Return [x, y] of the center of cell containing provided text 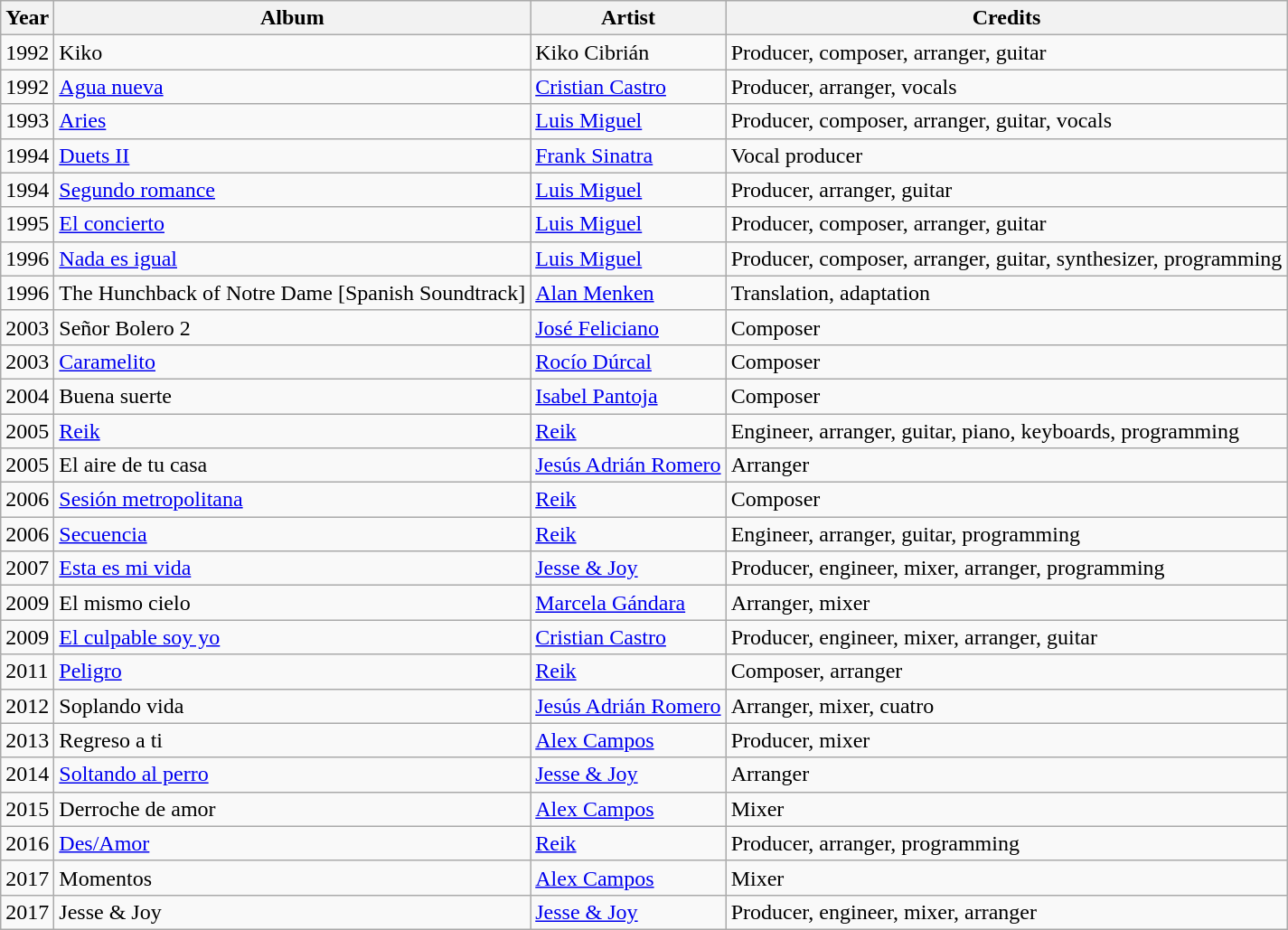
Translation, adaptation [1007, 293]
Señor Bolero 2 [293, 327]
2015 [27, 809]
El culpable soy yo [293, 637]
Producer, arranger, guitar [1007, 190]
2016 [27, 843]
Duets II [293, 155]
Caramelito [293, 362]
Producer, arranger, vocals [1007, 87]
2004 [27, 396]
Album [293, 18]
Producer, composer, arranger, guitar, vocals [1007, 121]
The Hunchback of Notre Dame [Spanish Soundtrack] [293, 293]
Artist [628, 18]
2007 [27, 568]
Producer, engineer, mixer, arranger, programming [1007, 568]
Derroche de amor [293, 809]
Agua nueva [293, 87]
Engineer, arranger, guitar, programming [1007, 534]
2012 [27, 706]
Regreso a ti [293, 740]
Des/Amor [293, 843]
Producer, engineer, mixer, arranger [1007, 912]
Aries [293, 121]
Year [27, 18]
Sesión metropolitana [293, 500]
El aire de tu casa [293, 465]
El mismo cielo [293, 603]
1993 [27, 121]
2011 [27, 672]
Segundo romance [293, 190]
Alan Menken [628, 293]
El concierto [293, 224]
Arranger, mixer [1007, 603]
2014 [27, 775]
Engineer, arranger, guitar, piano, keyboards, programming [1007, 431]
Credits [1007, 18]
Soltando al perro [293, 775]
Secuencia [293, 534]
Esta es mi vida [293, 568]
Nada es igual [293, 258]
Composer, arranger [1007, 672]
Isabel Pantoja [628, 396]
Vocal producer [1007, 155]
Buena suerte [293, 396]
Producer, mixer [1007, 740]
Marcela Gándara [628, 603]
Frank Sinatra [628, 155]
2013 [27, 740]
Producer, arranger, programming [1007, 843]
Rocío Dúrcal [628, 362]
Momentos [293, 878]
Producer, engineer, mixer, arranger, guitar [1007, 637]
José Feliciano [628, 327]
1995 [27, 224]
Kiko [293, 52]
Arranger, mixer, cuatro [1007, 706]
Producer, composer, arranger, guitar, synthesizer, programming [1007, 258]
Kiko Cibrián [628, 52]
Soplando vida [293, 706]
Peligro [293, 672]
